Provide the [x, y] coordinate of the cell's center where the given text is located.  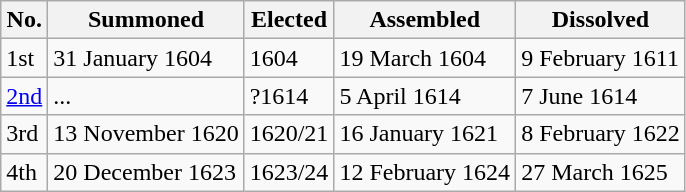
7 June 1614 [601, 96]
9 February 1611 [601, 58]
Elected [289, 20]
20 December 1623 [146, 172]
1620/21 [289, 134]
2nd [24, 96]
1st [24, 58]
Dissolved [601, 20]
8 February 1622 [601, 134]
16 January 1621 [425, 134]
19 March 1604 [425, 58]
27 March 1625 [601, 172]
1623/24 [289, 172]
... [146, 96]
?1614 [289, 96]
13 November 1620 [146, 134]
31 January 1604 [146, 58]
1604 [289, 58]
4th [24, 172]
12 February 1624 [425, 172]
5 April 1614 [425, 96]
3rd [24, 134]
No. [24, 20]
Summoned [146, 20]
Assembled [425, 20]
